Identify which cell holds the provided text, then report its (x, y) central coordinate. 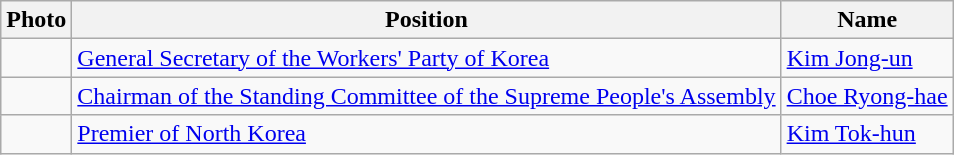
Position (426, 20)
Choe Ryong-hae (867, 96)
Premier of North Korea (426, 134)
Photo (36, 20)
Kim Tok-hun (867, 134)
Kim Jong-un (867, 58)
Name (867, 20)
Chairman of the Standing Committee of the Supreme People's Assembly (426, 96)
General Secretary of the Workers' Party of Korea (426, 58)
